Find where the given text appears and provide that cell's center as [X, Y] coordinate. 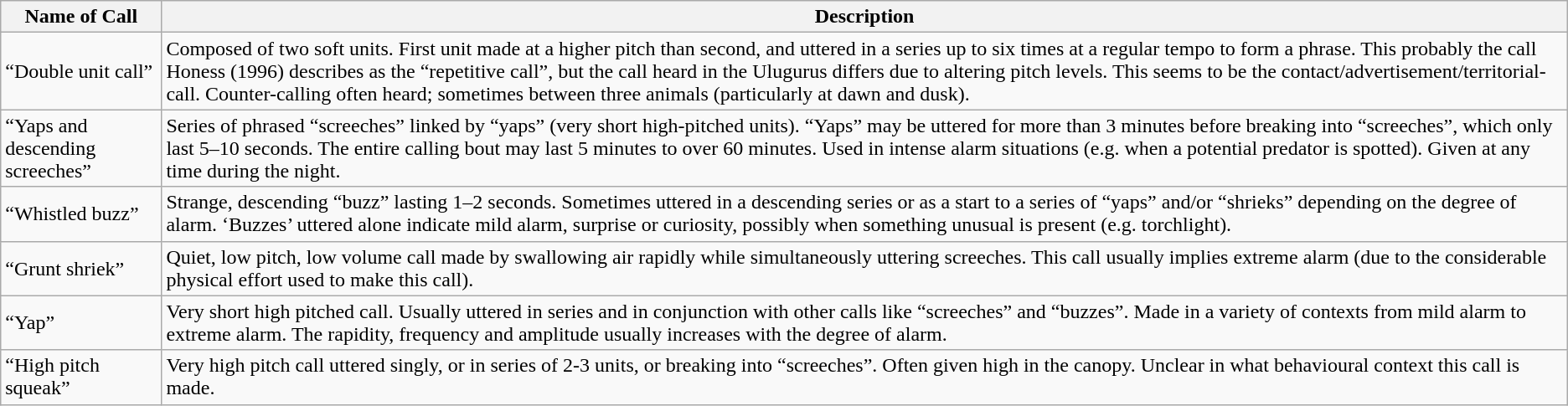
“Whistled buzz” [81, 214]
“High pitch squeak” [81, 377]
Description [864, 17]
“Yap” [81, 323]
Name of Call [81, 17]
“Grunt shriek” [81, 268]
“Yaps and descending screeches” [81, 148]
“Double unit call” [81, 71]
